Identify which cell holds the provided text, then report its (X, Y) central coordinate. 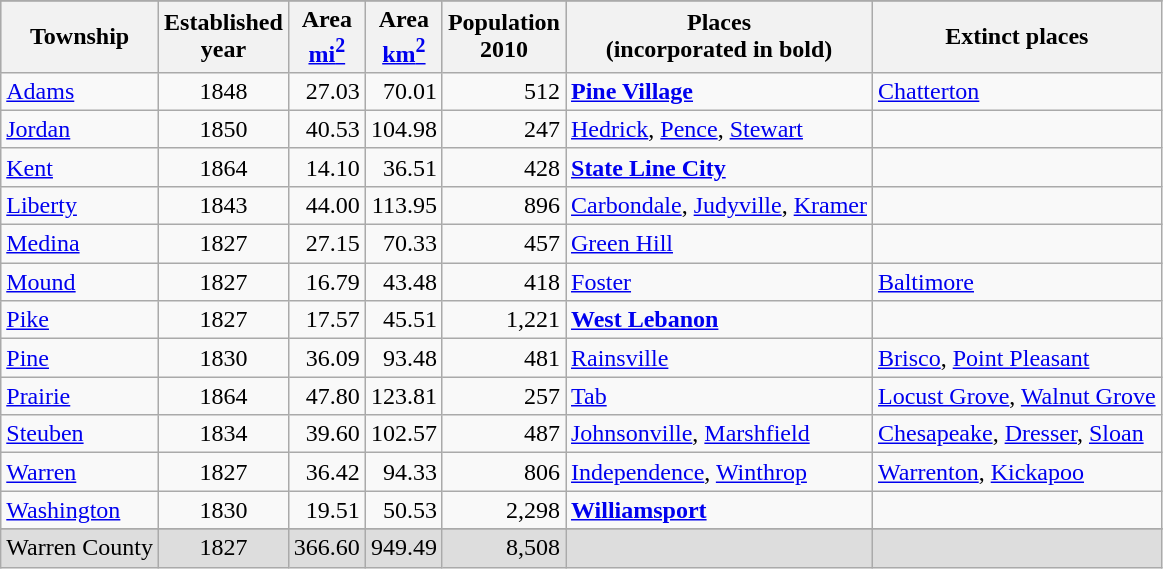
1834 (224, 434)
1848 (224, 91)
1843 (224, 205)
Extinct places (1016, 37)
418 (504, 282)
Prairie (80, 396)
Baltimore (1016, 282)
Areami2 (326, 37)
Tab (720, 396)
47.80 (326, 396)
Mound (80, 282)
1,221 (504, 320)
8,508 (504, 548)
Medina (80, 244)
14.10 (326, 167)
36.42 (326, 472)
19.51 (326, 510)
Williamsport (720, 510)
104.98 (404, 129)
Chesapeake, Dresser, Sloan (1016, 434)
Population2010 (504, 37)
123.81 (404, 396)
36.51 (404, 167)
Carbondale, Judyville, Kramer (720, 205)
Hedrick, Pence, Stewart (720, 129)
Township (80, 37)
481 (504, 358)
512 (504, 91)
Brisco, Point Pleasant (1016, 358)
16.79 (326, 282)
Pine (80, 358)
Chatterton (1016, 91)
39.60 (326, 434)
36.09 (326, 358)
43.48 (404, 282)
487 (504, 434)
Green Hill (720, 244)
27.03 (326, 91)
Foster (720, 282)
Johnsonville, Marshfield (720, 434)
44.00 (326, 205)
Places(incorporated in bold) (720, 37)
45.51 (404, 320)
2,298 (504, 510)
257 (504, 396)
Areakm2 (404, 37)
1850 (224, 129)
Rainsville (720, 358)
949.49 (404, 548)
Adams (80, 91)
Steuben (80, 434)
457 (504, 244)
70.33 (404, 244)
Warren County (80, 548)
Warrenton, Kickapoo (1016, 472)
Establishedyear (224, 37)
102.57 (404, 434)
50.53 (404, 510)
806 (504, 472)
247 (504, 129)
Jordan (80, 129)
93.48 (404, 358)
27.15 (326, 244)
70.01 (404, 91)
40.53 (326, 129)
Locust Grove, Walnut Grove (1016, 396)
Pike (80, 320)
366.60 (326, 548)
428 (504, 167)
Warren (80, 472)
Washington (80, 510)
Pine Village (720, 91)
17.57 (326, 320)
113.95 (404, 205)
State Line City (720, 167)
Kent (80, 167)
94.33 (404, 472)
Independence, Winthrop (720, 472)
896 (504, 205)
Liberty (80, 205)
West Lebanon (720, 320)
